Output the (x, y) coordinate of the center of the cell containing the given text.  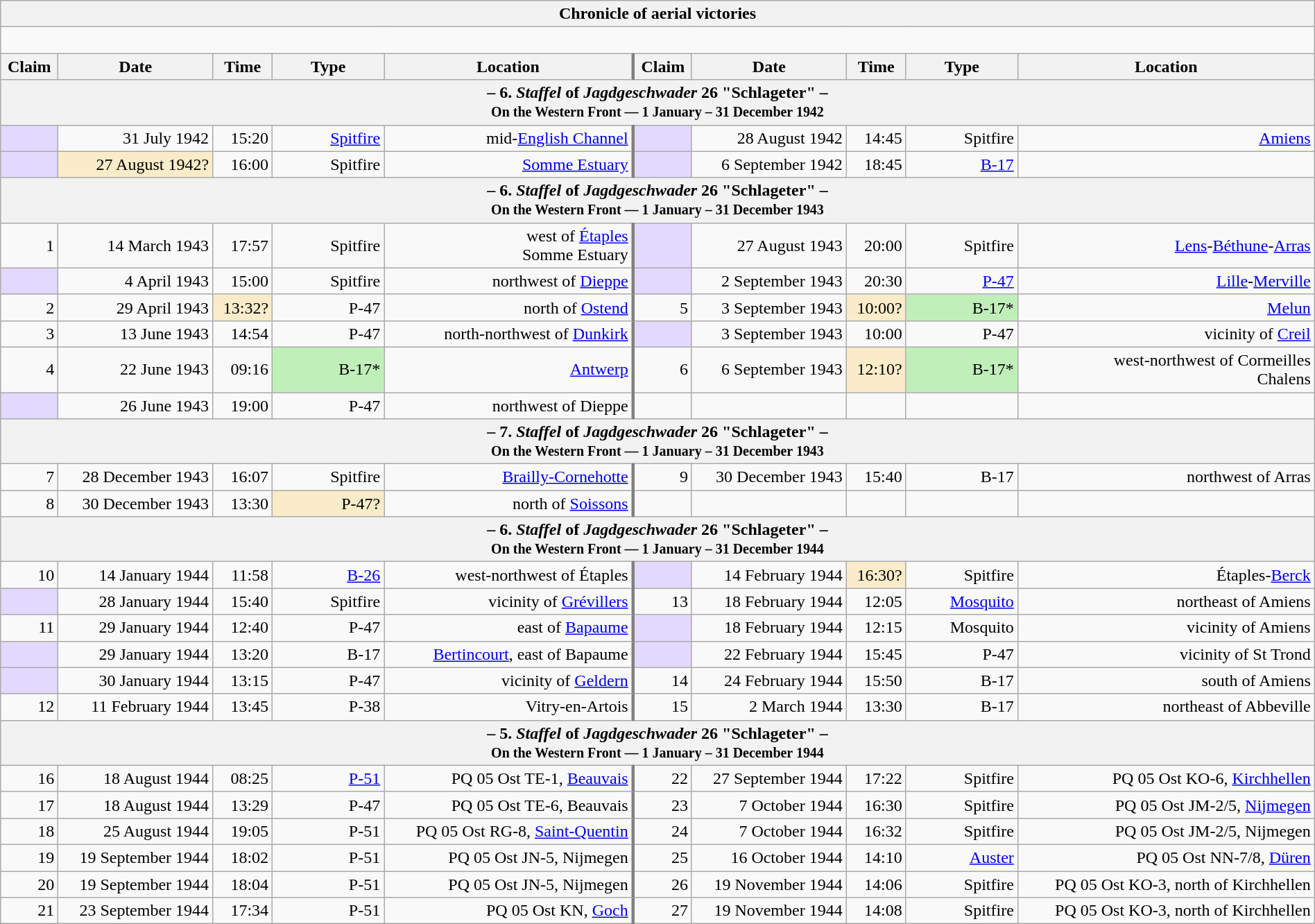
08:25 (243, 778)
12:10? (876, 369)
Somme Estuary (509, 164)
15:20 (243, 138)
14 February 1944 (768, 575)
15:50 (876, 681)
16:32 (876, 831)
Lens-Béthune-Arras (1166, 246)
west-northwest of CormeillesChalens (1166, 369)
P-38 (329, 707)
Étaples-Berck (1166, 575)
northwest of Arras (1166, 477)
28 January 1944 (136, 601)
23 September 1944 (136, 911)
11 (29, 628)
PQ 05 Ost RG-8, Saint-Quentin (509, 831)
Melun (1166, 307)
29 April 1943 (136, 307)
18:45 (876, 164)
28 August 1942 (768, 138)
Brailly-Cornehotte (509, 477)
north-northwest of Dunkirk (509, 334)
14 March 1943 (136, 246)
12 (29, 707)
6 (663, 369)
6 September 1942 (768, 164)
9 (663, 477)
13 (663, 601)
7 (29, 477)
6 September 1943 (768, 369)
13:29 (243, 805)
13:32? (243, 307)
20:30 (876, 281)
north of Ostend (509, 307)
15 (663, 707)
13:20 (243, 654)
17 (29, 805)
27 September 1944 (768, 778)
14:06 (876, 884)
15:00 (243, 281)
22 February 1944 (768, 654)
– 7. Staffel of Jagdgeschwader 26 "Schlageter" –On the Western Front — 1 January – 31 December 1943 (657, 441)
Chronicle of aerial victories (657, 14)
18 (29, 831)
14 January 1944 (136, 575)
P-47? (329, 504)
14:08 (876, 911)
30 January 1944 (136, 681)
vicinity of Creil (1166, 334)
5 (663, 307)
B-26 (329, 575)
west of ÉtaplesSomme Estuary (509, 246)
8 (29, 504)
24 (663, 831)
Auster (961, 857)
19 (29, 857)
2 (29, 307)
2 March 1944 (768, 707)
31 July 1942 (136, 138)
north of Soissons (509, 504)
27 August 1943 (768, 246)
19:00 (243, 406)
13:15 (243, 681)
10:00? (876, 307)
25 August 1944 (136, 831)
27 (663, 911)
PQ 05 Ost KO-6, Kirchhellen (1166, 778)
18:02 (243, 857)
– 6. Staffel of Jagdgeschwader 26 "Schlageter" –On the Western Front — 1 January – 31 December 1942 (657, 103)
25 (663, 857)
18:04 (243, 884)
11 February 1944 (136, 707)
28 December 1943 (136, 477)
10:00 (876, 334)
Vitry-en-Artois (509, 707)
vicinity of St Trond (1166, 654)
15:45 (876, 654)
Lille-Merville (1166, 281)
mid-English Channel (509, 138)
12:40 (243, 628)
09:16 (243, 369)
PQ 05 Ost TE-6, Beauvais (509, 805)
Bertincourt, east of Bapaume (509, 654)
17:22 (876, 778)
16:07 (243, 477)
14:10 (876, 857)
4 April 1943 (136, 281)
24 February 1944 (768, 681)
12:15 (876, 628)
22 June 1943 (136, 369)
4 (29, 369)
17:34 (243, 911)
16 (29, 778)
20 (29, 884)
1 (29, 246)
16:00 (243, 164)
east of Bapaume (509, 628)
26 June 1943 (136, 406)
vicinity of Amiens (1166, 628)
22 (663, 778)
vicinity of Geldern (509, 681)
20:00 (876, 246)
vicinity of Grévillers (509, 601)
26 (663, 884)
16:30 (876, 805)
PQ 05 Ost KN, Goch (509, 911)
11:58 (243, 575)
2 September 1943 (768, 281)
21 (29, 911)
27 August 1942? (136, 164)
10 (29, 575)
PQ 05 Ost TE-1, Beauvais (509, 778)
16 October 1944 (768, 857)
Antwerp (509, 369)
14:54 (243, 334)
13:45 (243, 707)
14 (663, 681)
– 6. Staffel of Jagdgeschwader 26 "Schlageter" –On the Western Front — 1 January – 31 December 1943 (657, 200)
northeast of Amiens (1166, 601)
west-northwest of Étaples (509, 575)
23 (663, 805)
12:05 (876, 601)
– 6. Staffel of Jagdgeschwader 26 "Schlageter" –On the Western Front — 1 January – 31 December 1944 (657, 540)
PQ 05 Ost NN-7/8, Düren (1166, 857)
16:30? (876, 575)
– 5. Staffel of Jagdgeschwader 26 "Schlageter" –On the Western Front — 1 January – 31 December 1944 (657, 742)
17:57 (243, 246)
19:05 (243, 831)
3 (29, 334)
13 June 1943 (136, 334)
14:45 (876, 138)
northeast of Abbeville (1166, 707)
south of Amiens (1166, 681)
Amiens (1166, 138)
